Extract the [X, Y] coordinate from the center of the cell holding the provided text.  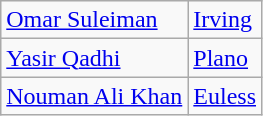
Irving [225, 20]
Omar Suleiman [94, 20]
Nouman Ali Khan [94, 96]
Yasir Qadhi [94, 58]
Plano [225, 58]
Euless [225, 96]
